Identify which cell holds the provided text, then report its (X, Y) central coordinate. 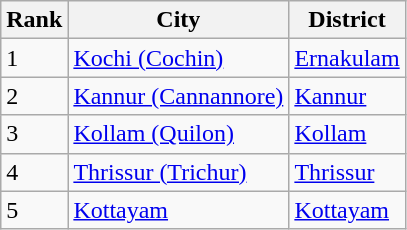
Kollam (347, 134)
Ernakulam (347, 58)
Kannur (347, 96)
Thrissur (347, 172)
3 (34, 134)
District (347, 20)
2 (34, 96)
1 (34, 58)
Kollam (Quilon) (178, 134)
4 (34, 172)
City (178, 20)
Kannur (Cannannore) (178, 96)
Thrissur (Trichur) (178, 172)
Kochi (Cochin) (178, 58)
Rank (34, 20)
5 (34, 210)
